From the cell containing the given text, extract its center point as (X, Y) coordinate. 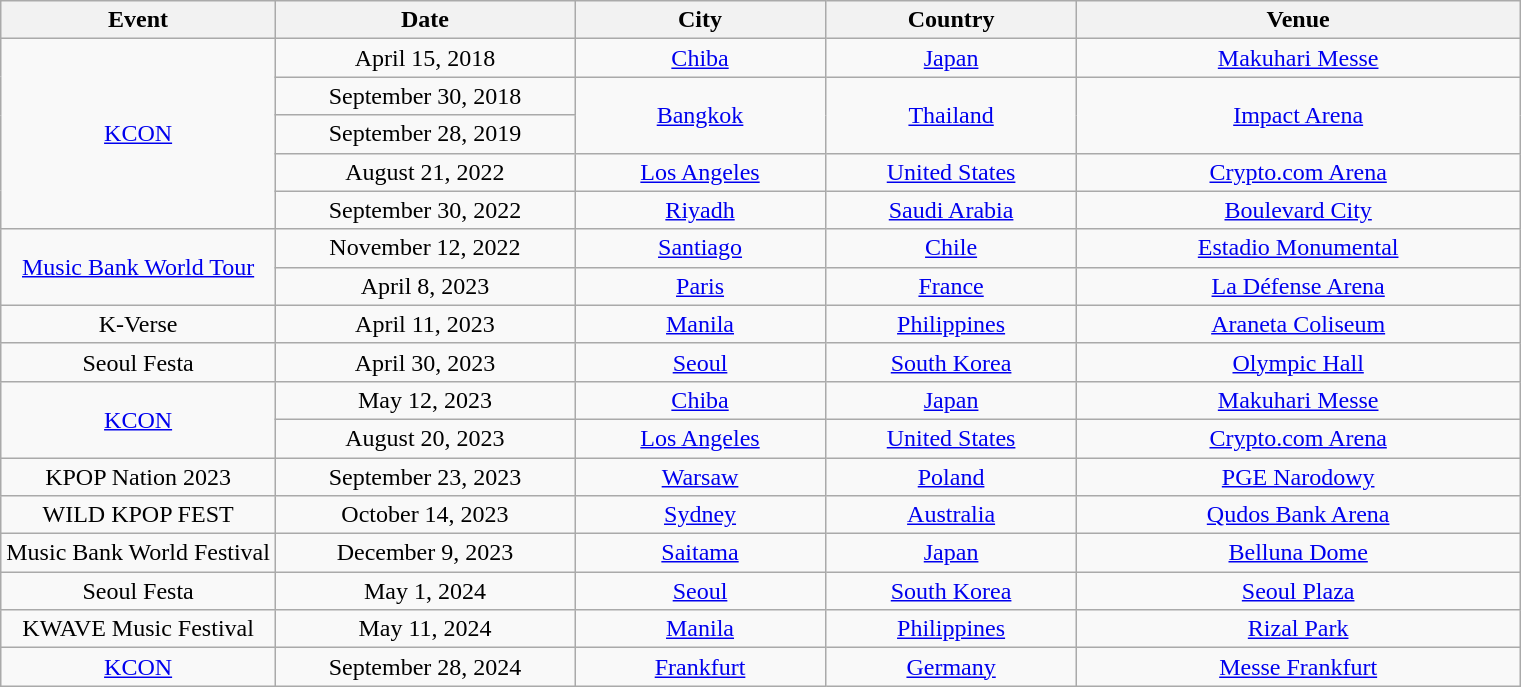
K-Verse (138, 324)
Australia (952, 515)
Frankfurt (700, 667)
September 28, 2019 (424, 134)
Event (138, 20)
April 15, 2018 (424, 58)
Santiago (700, 248)
Music Bank World Tour (138, 267)
Belluna Dome (1298, 553)
Rizal Park (1298, 629)
WILD KPOP FEST (138, 515)
Music Bank World Festival (138, 553)
Date (424, 20)
Saudi Arabia (952, 210)
September 28, 2024 (424, 667)
Warsaw (700, 477)
September 30, 2018 (424, 96)
France (952, 286)
November 12, 2022 (424, 248)
Poland (952, 477)
May 11, 2024 (424, 629)
Thailand (952, 115)
September 30, 2022 (424, 210)
Messe Frankfurt (1298, 667)
April 30, 2023 (424, 362)
Chile (952, 248)
Venue (1298, 20)
City (700, 20)
October 14, 2023 (424, 515)
April 8, 2023 (424, 286)
Germany (952, 667)
May 1, 2024 (424, 591)
Qudos Bank Arena (1298, 515)
August 21, 2022 (424, 172)
Saitama (700, 553)
Sydney (700, 515)
KPOP Nation 2023 (138, 477)
Olympic Hall (1298, 362)
September 23, 2023 (424, 477)
December 9, 2023 (424, 553)
Boulevard City (1298, 210)
KWAVE Music Festival (138, 629)
Seoul Plaza (1298, 591)
Estadio Monumental (1298, 248)
Bangkok (700, 115)
Impact Arena (1298, 115)
Paris (700, 286)
Country (952, 20)
May 12, 2023 (424, 400)
PGE Narodowy (1298, 477)
La Défense Arena (1298, 286)
Riyadh (700, 210)
August 20, 2023 (424, 438)
April 11, 2023 (424, 324)
Araneta Coliseum (1298, 324)
